For the text-containing cell, return its midpoint in [x, y] coordinate format. 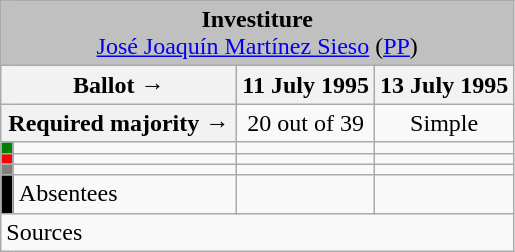
InvestitureJosé Joaquín Martínez Sieso (PP) [258, 34]
13 July 1995 [444, 85]
20 out of 39 [306, 123]
Absentees [125, 194]
Simple [444, 123]
Required majority → [119, 123]
11 July 1995 [306, 85]
Ballot → [119, 85]
Sources [258, 232]
